From the cell containing the given text, extract its center point as [x, y] coordinate. 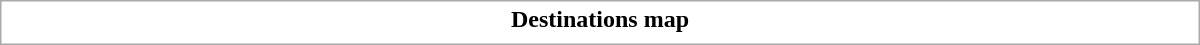
Destinations map [600, 19]
